Output the (x, y) coordinate of the center of the cell containing the given text.  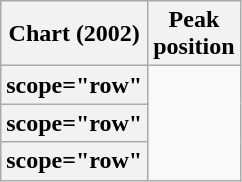
Peakposition (194, 34)
Chart (2002) (74, 34)
